From the cell containing the given text, extract its center point as [X, Y] coordinate. 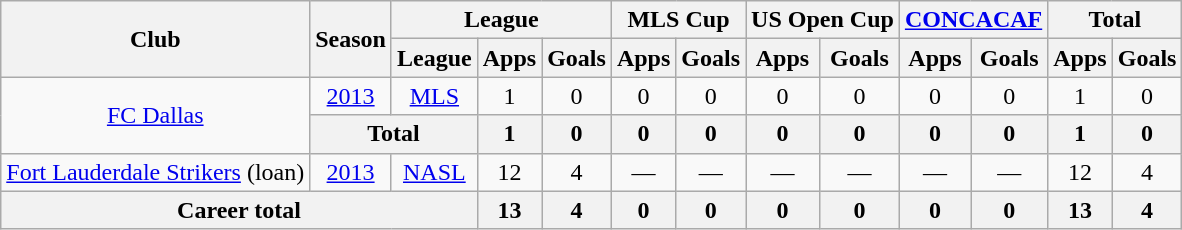
Career total [239, 210]
Club [156, 39]
MLS [434, 96]
Fort Lauderdale Strikers (loan) [156, 172]
MLS Cup [678, 20]
FC Dallas [156, 115]
CONCACAF [973, 20]
NASL [434, 172]
Season [351, 39]
US Open Cup [823, 20]
